Identify which cell holds the provided text, then report its [x, y] central coordinate. 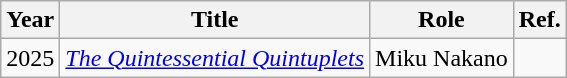
Year [30, 20]
2025 [30, 58]
Title [215, 20]
The Quintessential Quintuplets [215, 58]
Miku Nakano [442, 58]
Role [442, 20]
Ref. [540, 20]
